Determine the [X, Y] coordinate at the center of the cell enclosing the given text.  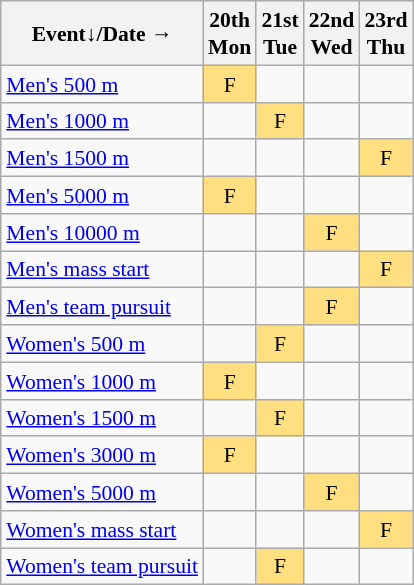
Men's team pursuit [102, 306]
Women's 500 m [102, 344]
Men's 5000 m [102, 194]
Women's 3000 m [102, 454]
Men's 10000 m [102, 232]
Women's 5000 m [102, 492]
Men's mass start [102, 268]
21stTue [280, 33]
Women's 1000 m [102, 380]
20thMon [230, 33]
Women's 1500 m [102, 418]
Men's 1000 m [102, 120]
23rdThu [386, 33]
22ndWed [332, 33]
Women's mass start [102, 528]
Event↓/Date → [102, 33]
Men's 1500 m [102, 158]
Women's team pursuit [102, 566]
Men's 500 m [102, 84]
